Search for the cell housing the specified text and yield its [X, Y] center coordinate. 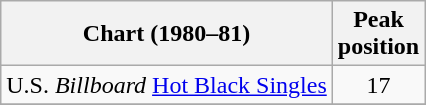
U.S. Billboard Hot Black Singles [167, 85]
17 [378, 85]
Chart (1980–81) [167, 34]
Peakposition [378, 34]
